Extract the (X, Y) coordinate from the center of the cell holding the provided text.  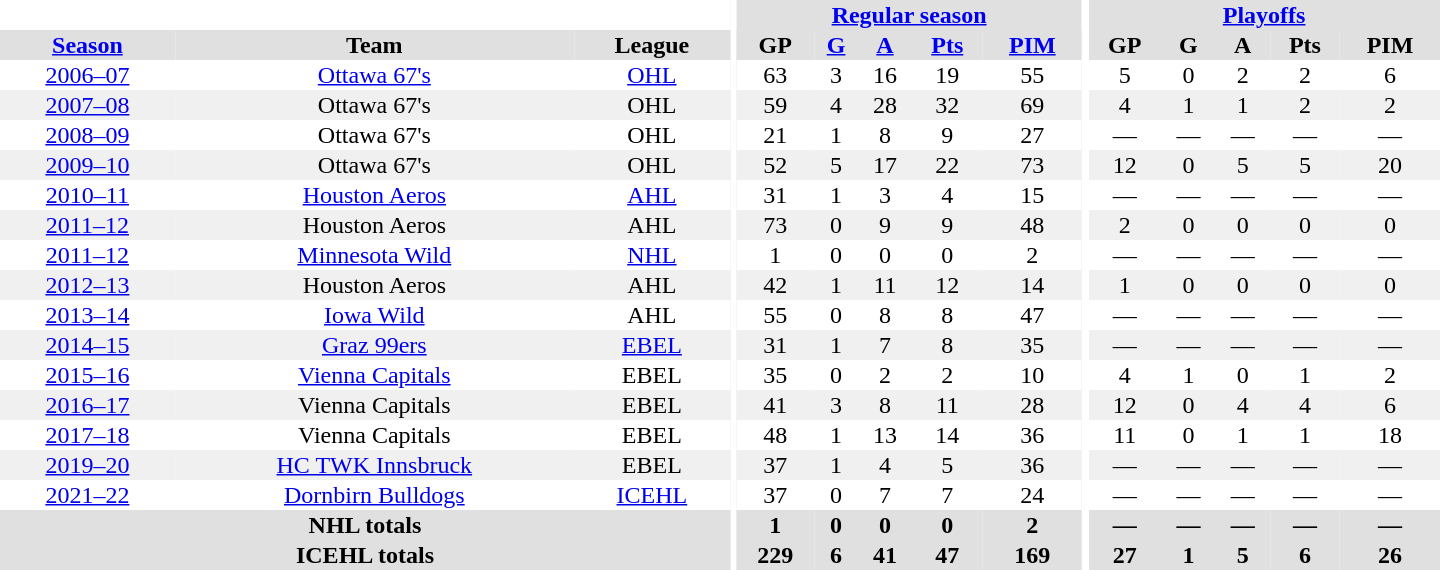
ICEHL totals (365, 555)
32 (947, 105)
22 (947, 165)
2017–18 (88, 435)
2019–20 (88, 465)
2014–15 (88, 345)
2007–08 (88, 105)
15 (1032, 195)
18 (1390, 435)
2021–22 (88, 495)
169 (1032, 555)
20 (1390, 165)
52 (775, 165)
59 (775, 105)
26 (1390, 555)
16 (885, 75)
Season (88, 45)
2008–09 (88, 135)
19 (947, 75)
NHL (652, 255)
69 (1032, 105)
HC TWK Innsbruck (374, 465)
2006–07 (88, 75)
24 (1032, 495)
13 (885, 435)
2009–10 (88, 165)
Iowa Wild (374, 315)
42 (775, 285)
NHL totals (365, 525)
63 (775, 75)
League (652, 45)
2013–14 (88, 315)
229 (775, 555)
2010–11 (88, 195)
Playoffs (1264, 15)
2016–17 (88, 405)
Dornbirn Bulldogs (374, 495)
Regular season (909, 15)
17 (885, 165)
21 (775, 135)
2012–13 (88, 285)
Graz 99ers (374, 345)
Minnesota Wild (374, 255)
Team (374, 45)
10 (1032, 375)
2015–16 (88, 375)
ICEHL (652, 495)
